Extract the (x, y) coordinate from the center of the cell holding the provided text.  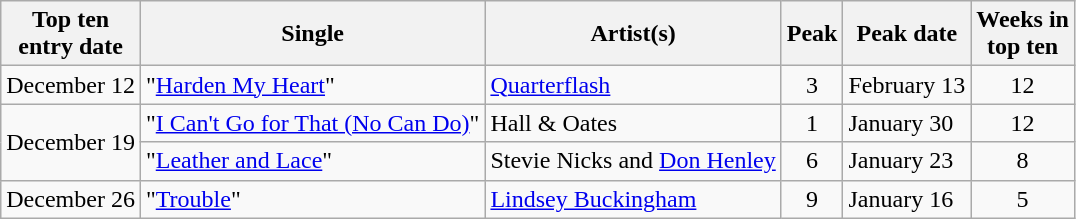
December 19 (71, 142)
"Trouble" (312, 199)
3 (812, 85)
January 30 (907, 123)
6 (812, 161)
Weeks intop ten (1023, 34)
Single (312, 34)
"Leather and Lace" (312, 161)
Quarterflash (633, 85)
"Harden My Heart" (312, 85)
1 (812, 123)
Top tenentry date (71, 34)
February 13 (907, 85)
9 (812, 199)
Lindsey Buckingham (633, 199)
Stevie Nicks and Don Henley (633, 161)
"I Can't Go for That (No Can Do)" (312, 123)
8 (1023, 161)
January 23 (907, 161)
Hall & Oates (633, 123)
December 26 (71, 199)
5 (1023, 199)
December 12 (71, 85)
Peak (812, 34)
Peak date (907, 34)
January 16 (907, 199)
Artist(s) (633, 34)
